Determine the [X, Y] coordinate at the center of the cell enclosing the given text.  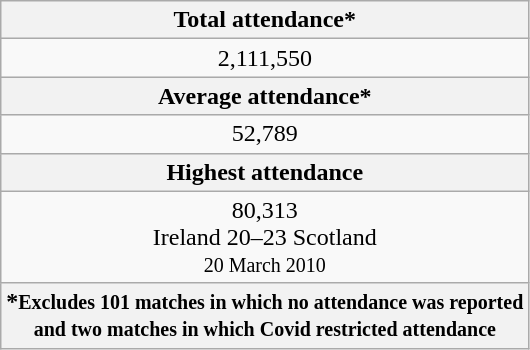
80,313 Ireland 20–23 Scotland 20 March 2010 [265, 237]
Highest attendance [265, 172]
Average attendance* [265, 96]
2,111,550 [265, 58]
52,789 [265, 134]
Total attendance* [265, 20]
*Excludes 101 matches in which no attendance was reported and two matches in which Covid restricted attendance [265, 316]
